Extract the [x, y] coordinate from the center of the cell holding the provided text.  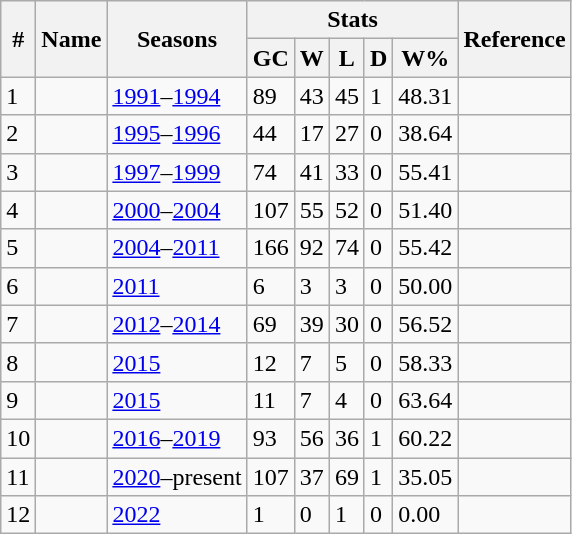
37 [312, 477]
58.33 [426, 362]
39 [312, 324]
2020–present [177, 477]
9 [18, 400]
52 [346, 210]
51.40 [426, 210]
43 [312, 96]
56 [312, 438]
45 [346, 96]
W% [426, 58]
27 [346, 134]
38.64 [426, 134]
17 [312, 134]
92 [312, 248]
48.31 [426, 96]
35.05 [426, 477]
2004–2011 [177, 248]
0.00 [426, 515]
33 [346, 172]
166 [270, 248]
44 [270, 134]
1997–1999 [177, 172]
30 [346, 324]
2016–2019 [177, 438]
89 [270, 96]
2022 [177, 515]
2011 [177, 286]
55.41 [426, 172]
41 [312, 172]
2012–2014 [177, 324]
Seasons [177, 39]
GC [270, 58]
50.00 [426, 286]
2 [18, 134]
55.42 [426, 248]
1991–1994 [177, 96]
Name [72, 39]
# [18, 39]
W [312, 58]
2000–2004 [177, 210]
Reference [514, 39]
60.22 [426, 438]
1995–1996 [177, 134]
63.64 [426, 400]
L [346, 58]
8 [18, 362]
36 [346, 438]
Stats [352, 20]
55 [312, 210]
56.52 [426, 324]
93 [270, 438]
10 [18, 438]
D [378, 58]
